Pinpoint the cell where the given text exists, returning its [X, Y] midpoint coordinate. 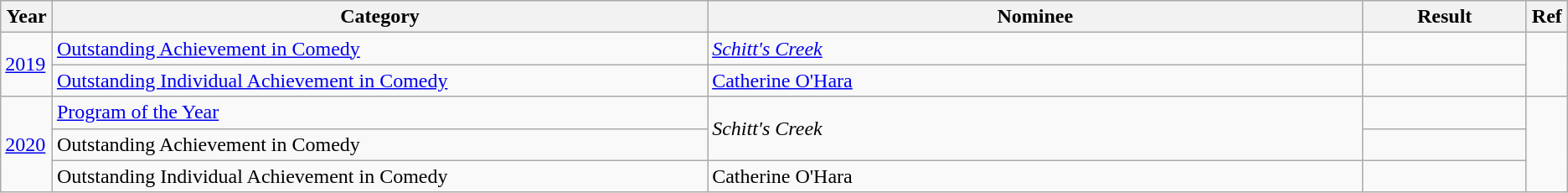
Program of the Year [379, 112]
Result [1445, 17]
2020 [27, 144]
Nominee [1035, 17]
Ref [1546, 17]
2019 [27, 65]
Category [379, 17]
Year [27, 17]
